Locate the cell with the specified text and output its [x, y] center coordinate. 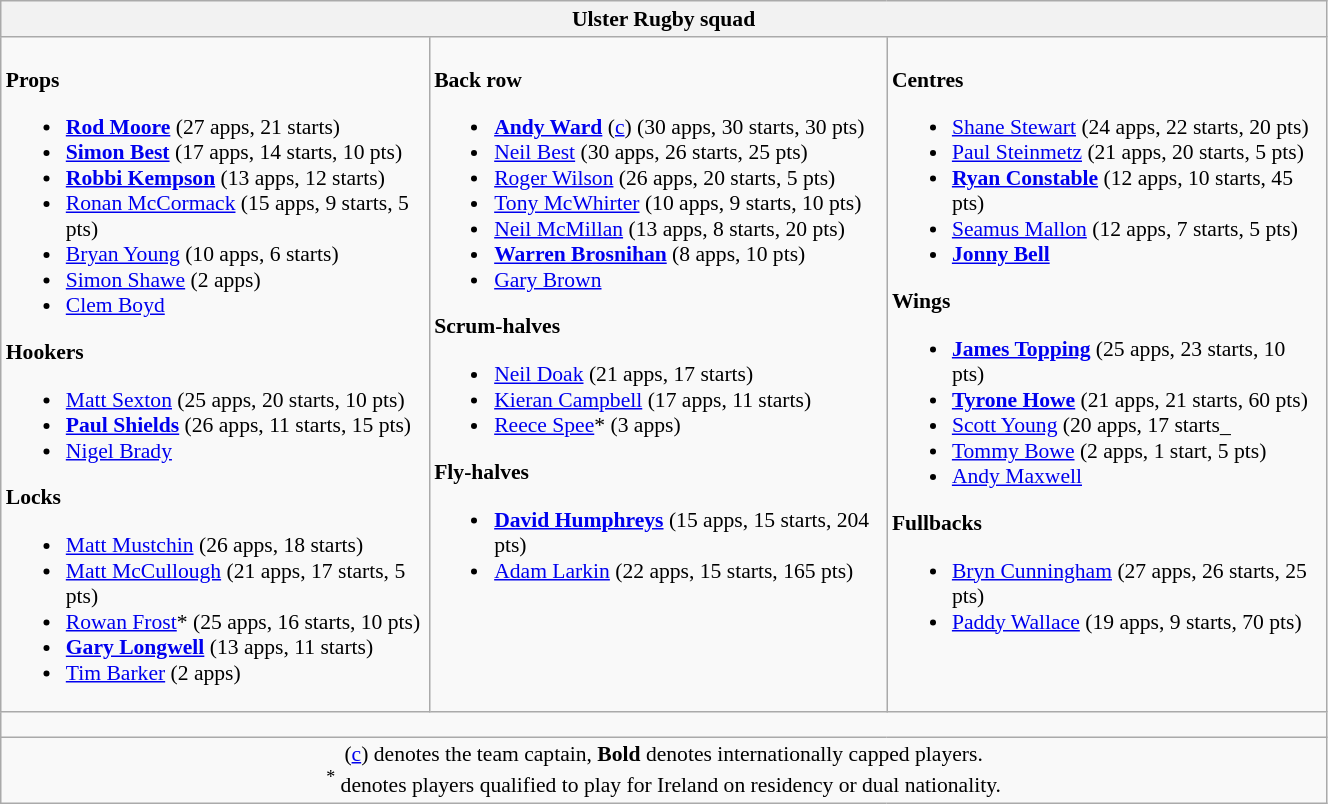
Ulster Rugby squad [664, 19]
